Find where the given text appears and provide that cell's center as (x, y) coordinate. 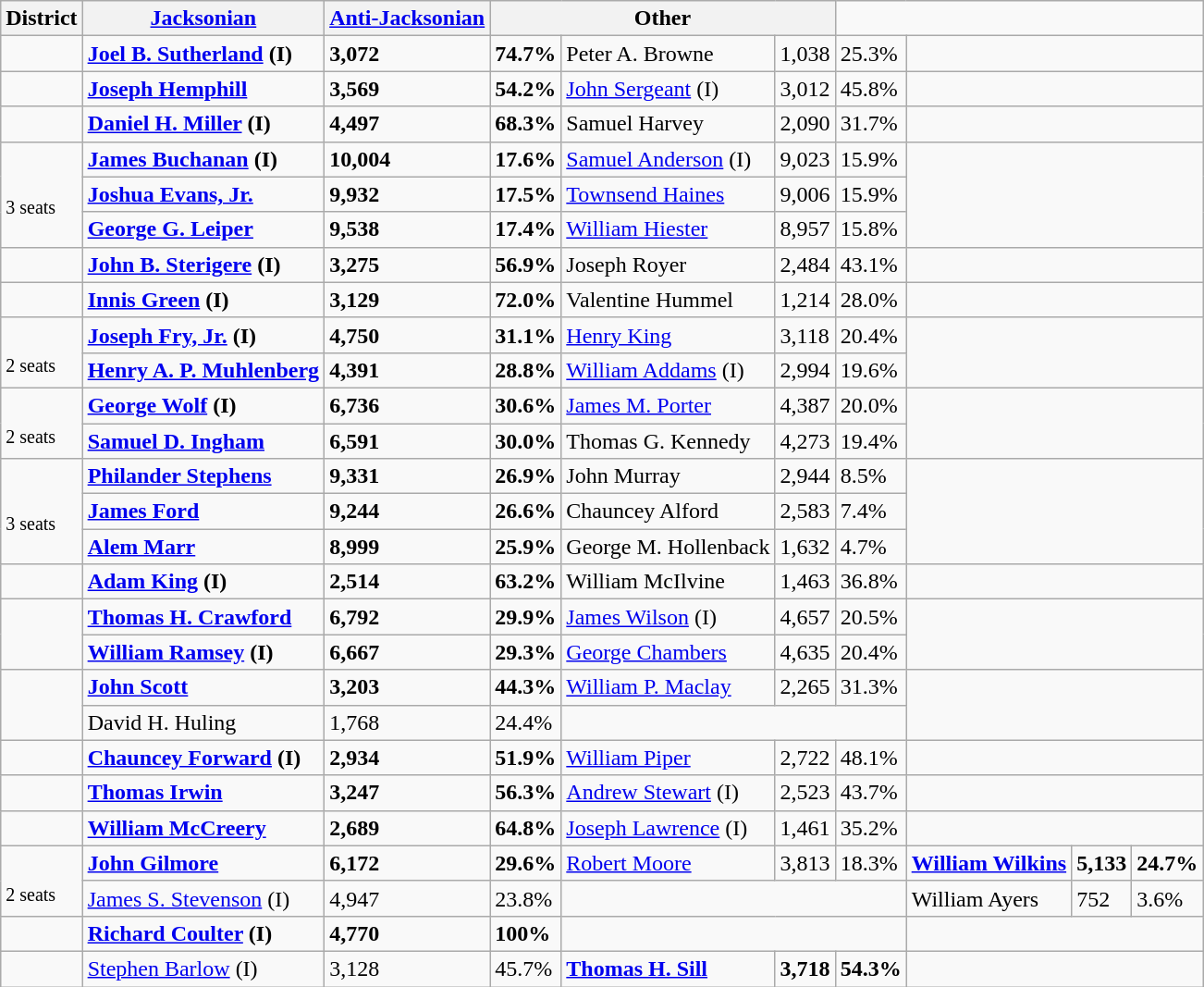
1,768 (407, 722)
Anti-Jacksonian (407, 19)
24.4% (525, 722)
Samuel Harvey (668, 124)
4,497 (407, 124)
29.6% (525, 863)
15.8% (871, 229)
20.0% (871, 405)
4,273 (805, 441)
64.8% (525, 828)
9,006 (805, 194)
2,944 (805, 476)
6,736 (407, 405)
1,463 (805, 582)
3,118 (805, 335)
William Addams (I) (668, 370)
Samuel Anderson (I) (668, 159)
William Hiester (668, 229)
20.5% (871, 617)
Daniel H. Miller (I) (203, 124)
25.9% (525, 547)
30.0% (525, 441)
43.1% (871, 265)
Chauncey Alford (668, 512)
Thomas Irwin (203, 793)
8,999 (407, 547)
24.7% (1167, 863)
8,957 (805, 229)
752 (1102, 898)
2,265 (805, 687)
29.3% (525, 652)
3,128 (407, 968)
Other (662, 19)
Richard Coulter (I) (203, 933)
4,635 (805, 652)
Thomas H. Sill (668, 968)
George Wolf (I) (203, 405)
James M. Porter (668, 405)
3,129 (407, 300)
James Ford (203, 512)
William P. Maclay (668, 687)
2,934 (407, 758)
31.1% (525, 335)
1,632 (805, 547)
4.7% (871, 547)
28.8% (525, 370)
2,523 (805, 793)
Stephen Barlow (I) (203, 968)
Jacksonian (203, 19)
Joseph Hemphill (203, 89)
9,331 (407, 476)
Joshua Evans, Jr. (203, 194)
28.0% (871, 300)
17.4% (525, 229)
26.9% (525, 476)
District (42, 19)
Alem Marr (203, 547)
4,657 (805, 617)
Peter A. Browne (668, 54)
Robert Moore (668, 863)
100% (525, 933)
John Murray (668, 476)
4,947 (407, 898)
23.8% (525, 898)
Thomas G. Kennedy (668, 441)
8.5% (871, 476)
54.3% (871, 968)
William Piper (668, 758)
29.9% (525, 617)
George M. Hollenback (668, 547)
10,004 (407, 159)
9,538 (407, 229)
Joseph Fry, Jr. (I) (203, 335)
36.8% (871, 582)
6,591 (407, 441)
2,689 (407, 828)
44.3% (525, 687)
18.3% (871, 863)
William Ayers (989, 898)
19.4% (871, 441)
54.2% (525, 89)
3,275 (407, 265)
1,461 (805, 828)
4,770 (407, 933)
63.2% (525, 582)
James S. Stevenson (I) (203, 898)
William McCreery (203, 828)
2,484 (805, 265)
5,133 (1102, 863)
43.7% (871, 793)
James Wilson (I) (668, 617)
Adam King (I) (203, 582)
6,172 (407, 863)
Thomas H. Crawford (203, 617)
26.6% (525, 512)
30.6% (525, 405)
6,667 (407, 652)
4,750 (407, 335)
45.8% (871, 89)
72.0% (525, 300)
2,583 (805, 512)
John B. Sterigere (I) (203, 265)
2,994 (805, 370)
1,038 (805, 54)
17.6% (525, 159)
Joseph Lawrence (I) (668, 828)
48.1% (871, 758)
9,023 (805, 159)
2,090 (805, 124)
35.2% (871, 828)
2,722 (805, 758)
45.7% (525, 968)
51.9% (525, 758)
1,214 (805, 300)
David H. Huling (203, 722)
Joseph Royer (668, 265)
4,391 (407, 370)
4,387 (805, 405)
25.3% (871, 54)
William McIlvine (668, 582)
Samuel D. Ingham (203, 441)
William Wilkins (989, 863)
31.7% (871, 124)
56.9% (525, 265)
3,203 (407, 687)
2,514 (407, 582)
Andrew Stewart (I) (668, 793)
James Buchanan (I) (203, 159)
Chauncey Forward (I) (203, 758)
74.7% (525, 54)
Joel B. Sutherland (I) (203, 54)
George G. Leiper (203, 229)
John Gilmore (203, 863)
Henry King (668, 335)
3.6% (1167, 898)
George Chambers (668, 652)
7.4% (871, 512)
Innis Green (I) (203, 300)
Townsend Haines (668, 194)
6,792 (407, 617)
Henry A. P. Muhlenberg (203, 370)
56.3% (525, 793)
3,718 (805, 968)
3,012 (805, 89)
Valentine Hummel (668, 300)
3,072 (407, 54)
17.5% (525, 194)
3,247 (407, 793)
31.3% (871, 687)
9,932 (407, 194)
John Scott (203, 687)
3,569 (407, 89)
John Sergeant (I) (668, 89)
19.6% (871, 370)
Philander Stephens (203, 476)
9,244 (407, 512)
William Ramsey (I) (203, 652)
68.3% (525, 124)
3,813 (805, 863)
